Return [X, Y] of the center of cell containing provided text 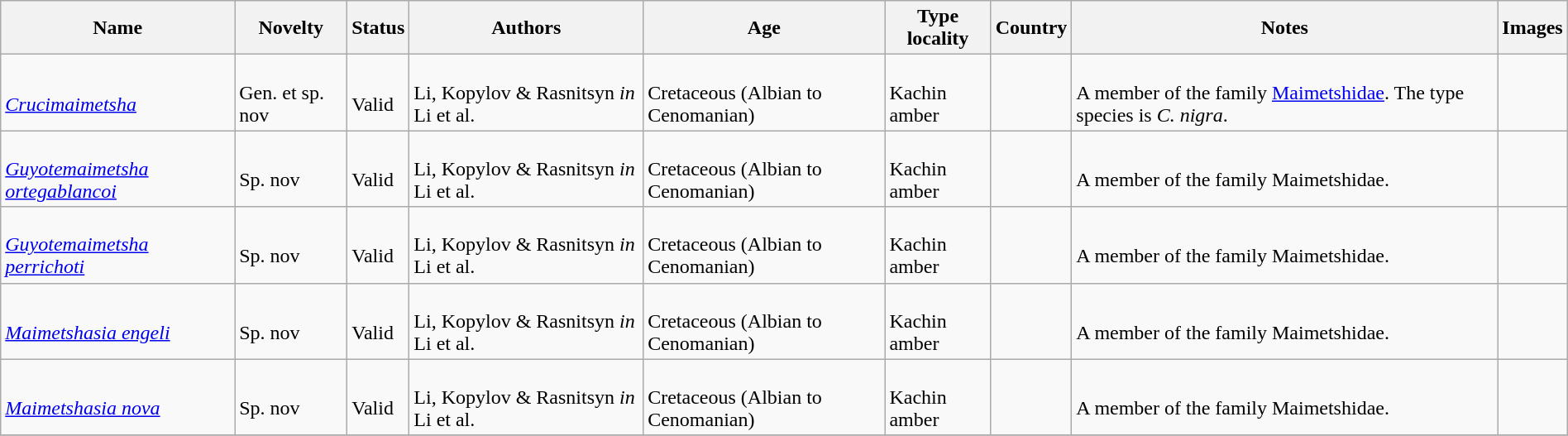
Guyotemaimetsha perrichoti [117, 245]
Maimetshasia engeli [117, 321]
Country [1031, 28]
Guyotemaimetsha ortegablancoi [117, 169]
Gen. et sp. nov [291, 93]
Notes [1285, 28]
Crucimaimetsha [117, 93]
Images [1532, 28]
A member of the family Maimetshidae. The type species is C. nigra. [1285, 93]
Novelty [291, 28]
Type locality [938, 28]
Authors [526, 28]
Name [117, 28]
Maimetshasia nova [117, 397]
Age [764, 28]
Status [379, 28]
